For the text-containing cell, return its midpoint in [x, y] coordinate format. 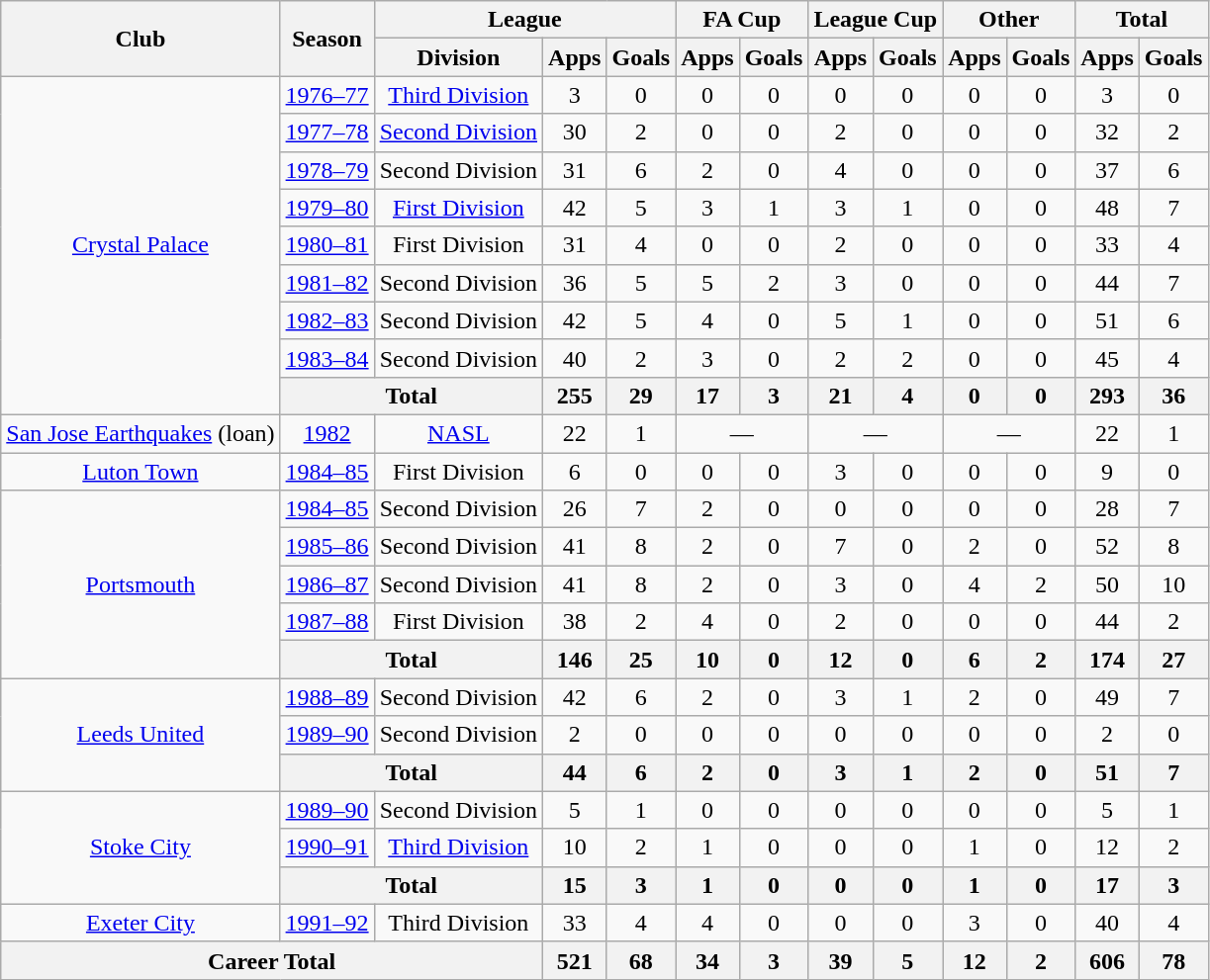
1982 [326, 433]
50 [1107, 584]
Other [1009, 20]
League [524, 20]
37 [1107, 170]
25 [641, 660]
68 [641, 960]
30 [575, 133]
Division [458, 57]
1978–79 [326, 170]
1985–86 [326, 547]
26 [575, 509]
Season [326, 39]
1983–84 [326, 358]
521 [575, 960]
1981–82 [326, 283]
21 [841, 396]
39 [841, 960]
174 [1107, 660]
48 [1107, 208]
9 [1107, 472]
49 [1107, 697]
Career Total [272, 960]
Crystal Palace [140, 245]
38 [575, 622]
Leeds United [140, 735]
606 [1107, 960]
29 [641, 396]
27 [1173, 660]
1988–89 [326, 697]
15 [575, 885]
78 [1173, 960]
San Jose Earthquakes (loan) [140, 433]
1976–77 [326, 95]
Portsmouth [140, 584]
1991–92 [326, 923]
FA Cup [742, 20]
Stoke City [140, 847]
1980–81 [326, 245]
45 [1107, 358]
28 [1107, 509]
1979–80 [326, 208]
Exeter City [140, 923]
146 [575, 660]
293 [1107, 396]
1986–87 [326, 584]
34 [707, 960]
1990–91 [326, 847]
1982–83 [326, 320]
1977–78 [326, 133]
1987–88 [326, 622]
52 [1107, 547]
255 [575, 396]
League Cup [876, 20]
32 [1107, 133]
Luton Town [140, 472]
NASL [458, 433]
Club [140, 39]
